Detect which cell encompasses the target text, then output its [x, y] center coordinate. 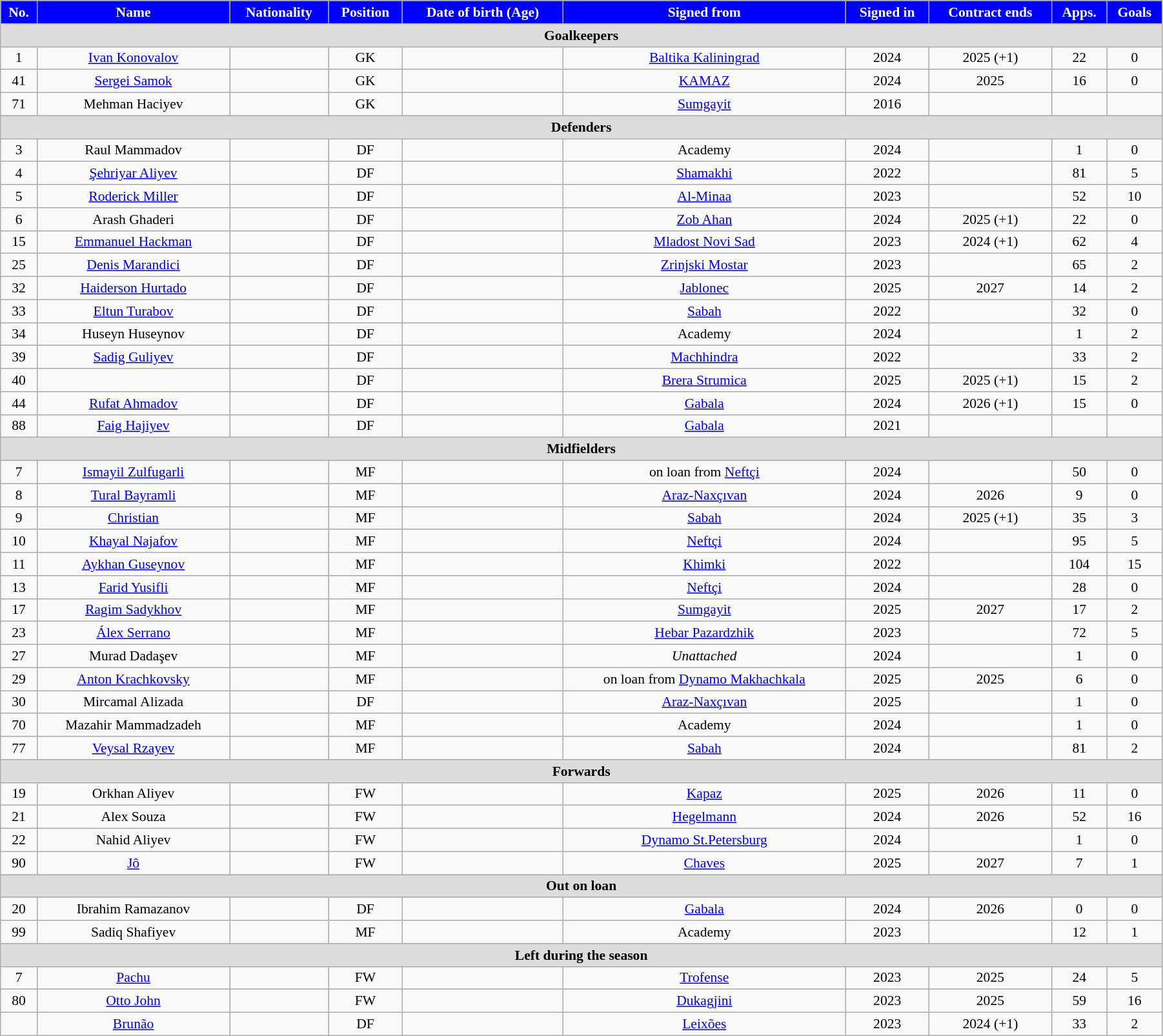
Signed in [887, 12]
Chaves [705, 863]
77 [19, 748]
Defenders [581, 127]
Ismayil Zulfugarli [133, 472]
No. [19, 12]
40 [19, 380]
2026 (+1) [991, 403]
12 [1079, 932]
Position [365, 12]
Zrinjski Mostar [705, 265]
Ragim Sadykhov [133, 610]
Zob Ahan [705, 219]
35 [1079, 518]
Alex Souza [133, 817]
Hegelmann [705, 817]
59 [1079, 1001]
Khimki [705, 564]
88 [19, 426]
Arash Ghaderi [133, 219]
Rufat Ahmadov [133, 403]
Sergei Samok [133, 81]
30 [19, 702]
Baltika Kaliningrad [705, 58]
Jô [133, 863]
Dynamo St.Petersburg [705, 840]
29 [19, 679]
23 [19, 633]
Jablonec [705, 289]
Farid Yusifli [133, 587]
Pachu [133, 978]
62 [1079, 242]
Aykhan Guseynov [133, 564]
Mehman Haciyev [133, 105]
Mladost Novi Sad [705, 242]
Unattached [705, 656]
65 [1079, 265]
Anton Krachkovsky [133, 679]
41 [19, 81]
Nationality [279, 12]
Goalkeepers [581, 36]
Brera Strumica [705, 380]
Veysal Rzayev [133, 748]
8 [19, 495]
Apps. [1079, 12]
Date of birth (Age) [483, 12]
Orkhan Aliyev [133, 794]
Haiderson Hurtado [133, 289]
Ibrahim Ramazanov [133, 909]
Shamakhi [705, 174]
Mazahir Mammadzadeh [133, 726]
80 [19, 1001]
25 [19, 265]
Mircamal Alizada [133, 702]
Sadiq Shafiyev [133, 932]
Şehriyar Aliyev [133, 174]
Left during the season [581, 955]
Ivan Konovalov [133, 58]
Denis Marandici [133, 265]
Goals [1135, 12]
21 [19, 817]
Leixões [705, 1024]
34 [19, 334]
28 [1079, 587]
27 [19, 656]
Al-Minaa [705, 196]
Faig Hajiyev [133, 426]
Signed from [705, 12]
Otto John [133, 1001]
19 [19, 794]
Dukagjini [705, 1001]
Álex Serrano [133, 633]
Sadig Guliyev [133, 358]
99 [19, 932]
Hebar Pazardzhik [705, 633]
70 [19, 726]
Christian [133, 518]
2021 [887, 426]
72 [1079, 633]
Tural Bayramli [133, 495]
Midfielders [581, 449]
13 [19, 587]
Emmanuel Hackman [133, 242]
20 [19, 909]
Out on loan [581, 886]
Roderick Miller [133, 196]
90 [19, 863]
44 [19, 403]
Kapaz [705, 794]
Khayal Najafov [133, 542]
Name [133, 12]
39 [19, 358]
71 [19, 105]
14 [1079, 289]
Contract ends [991, 12]
Raul Mammadov [133, 150]
50 [1079, 472]
Huseyn Huseynov [133, 334]
on loan from Neftçi [705, 472]
Murad Dadaşev [133, 656]
Brunão [133, 1024]
24 [1079, 978]
KAMAZ [705, 81]
Forwards [581, 771]
95 [1079, 542]
Machhindra [705, 358]
Eltun Turabov [133, 311]
Nahid Aliyev [133, 840]
on loan from Dynamo Makhachkala [705, 679]
2016 [887, 105]
Trofense [705, 978]
104 [1079, 564]
